Output the [X, Y] coordinate of the center of the cell containing the given text.  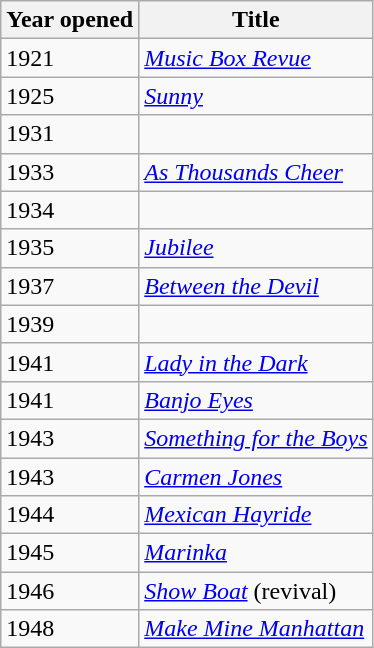
1945 [70, 553]
Between the Devil [256, 286]
Music Box Revue [256, 58]
Banjo Eyes [256, 400]
Marinka [256, 553]
1946 [70, 591]
1934 [70, 210]
1921 [70, 58]
1925 [70, 96]
Title [256, 20]
1948 [70, 629]
1939 [70, 324]
Jubilee [256, 248]
Year opened [70, 20]
1933 [70, 172]
Something for the Boys [256, 438]
Mexican Hayride [256, 515]
Sunny [256, 96]
1935 [70, 248]
Carmen Jones [256, 477]
1937 [70, 286]
1931 [70, 134]
As Thousands Cheer [256, 172]
Lady in the Dark [256, 362]
Make Mine Manhattan [256, 629]
1944 [70, 515]
Show Boat (revival) [256, 591]
